Detect which cell encompasses the target text, then output its (X, Y) center coordinate. 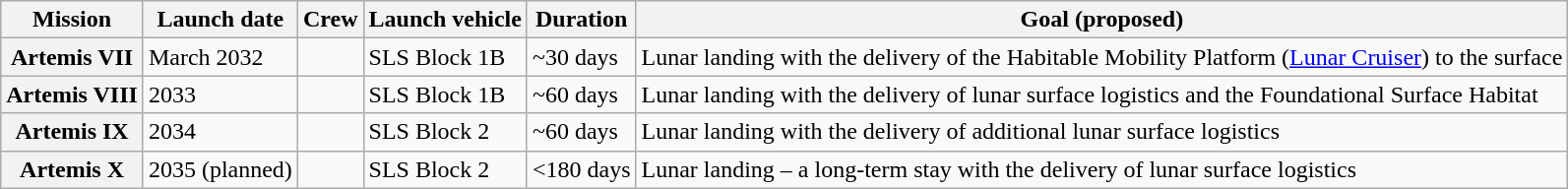
March 2032 (220, 57)
Artemis IX (73, 132)
Artemis VIII (73, 94)
~30 days (581, 57)
Lunar landing with the delivery of additional lunar surface logistics (1102, 132)
2033 (220, 94)
Duration (581, 20)
Lunar landing with the delivery of lunar surface logistics and the Foundational Surface Habitat (1102, 94)
Goal (proposed) (1102, 20)
Lunar landing with the delivery of the Habitable Mobility Platform (Lunar Cruiser) to the surface (1102, 57)
Lunar landing – a long-term stay with the delivery of lunar surface logistics (1102, 169)
Crew (331, 20)
2035 (planned) (220, 169)
2034 (220, 132)
Launch date (220, 20)
Mission (73, 20)
<180 days (581, 169)
Artemis VII (73, 57)
Launch vehicle (445, 20)
Artemis X (73, 169)
